Identify which cell holds the provided text, then report its [x, y] central coordinate. 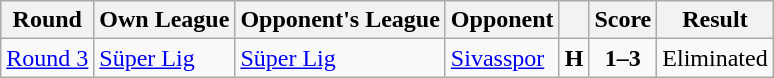
Result [715, 20]
1–3 [623, 58]
Round [48, 20]
Sivasspor [502, 58]
Eliminated [715, 58]
H [574, 58]
Own League [164, 20]
Round 3 [48, 58]
Opponent [502, 20]
Score [623, 20]
Opponent's League [340, 20]
